Output the [x, y] coordinate of the center of the cell containing the given text.  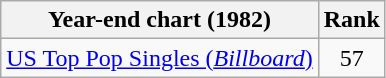
57 [352, 58]
Rank [352, 20]
US Top Pop Singles (Billboard) [160, 58]
Year-end chart (1982) [160, 20]
